Capture the cell that displays the provided text and extract its [x, y] central coordinate. 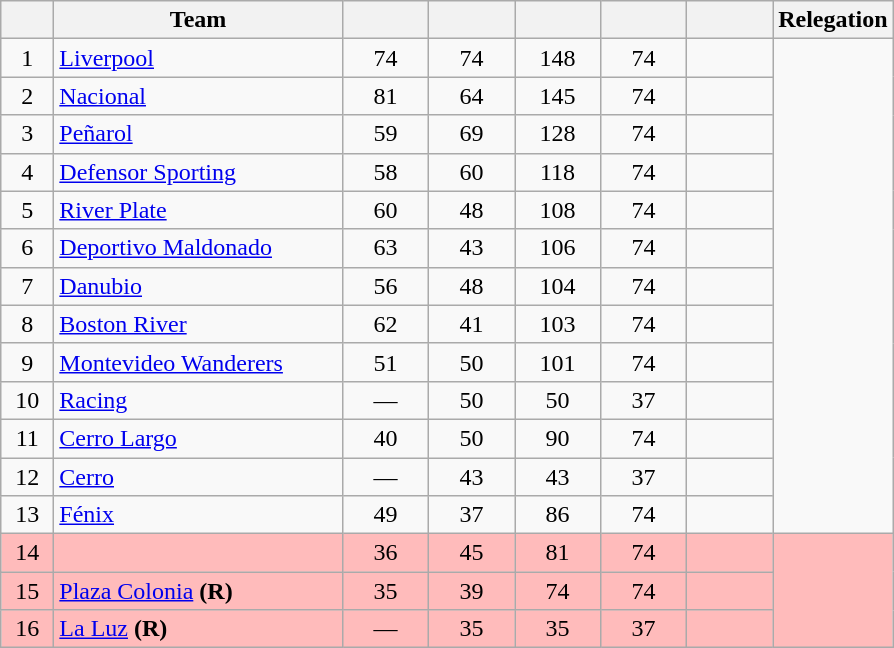
145 [557, 96]
69 [471, 134]
13 [28, 515]
148 [557, 58]
Danubio [198, 286]
51 [385, 362]
16 [28, 629]
41 [471, 324]
106 [557, 248]
Racing [198, 400]
Deportivo Maldonado [198, 248]
Liverpool [198, 58]
Plaza Colonia (R) [198, 591]
86 [557, 515]
108 [557, 210]
101 [557, 362]
11 [28, 438]
45 [471, 553]
4 [28, 172]
8 [28, 324]
5 [28, 210]
Nacional [198, 96]
Relegation [833, 20]
Fénix [198, 515]
118 [557, 172]
3 [28, 134]
103 [557, 324]
59 [385, 134]
9 [28, 362]
Cerro Largo [198, 438]
64 [471, 96]
14 [28, 553]
63 [385, 248]
2 [28, 96]
Boston River [198, 324]
Peñarol [198, 134]
39 [471, 591]
56 [385, 286]
40 [385, 438]
58 [385, 172]
62 [385, 324]
Defensor Sporting [198, 172]
128 [557, 134]
12 [28, 477]
La Luz (R) [198, 629]
Montevideo Wanderers [198, 362]
River Plate [198, 210]
36 [385, 553]
6 [28, 248]
104 [557, 286]
49 [385, 515]
Cerro [198, 477]
90 [557, 438]
10 [28, 400]
1 [28, 58]
15 [28, 591]
Team [198, 20]
7 [28, 286]
